For the text-containing cell, return its midpoint in [X, Y] coordinate format. 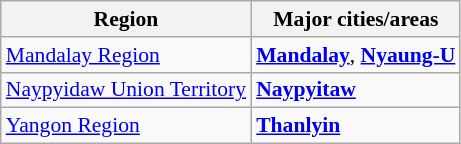
Thanlyin [356, 126]
Yangon Region [126, 126]
Major cities/areas [356, 19]
Naypyidaw Union Territory [126, 90]
Mandalay Region [126, 55]
Region [126, 19]
Naypyitaw [356, 90]
Mandalay, Nyaung-U [356, 55]
